Output the [X, Y] coordinate of the center of the cell containing the given text.  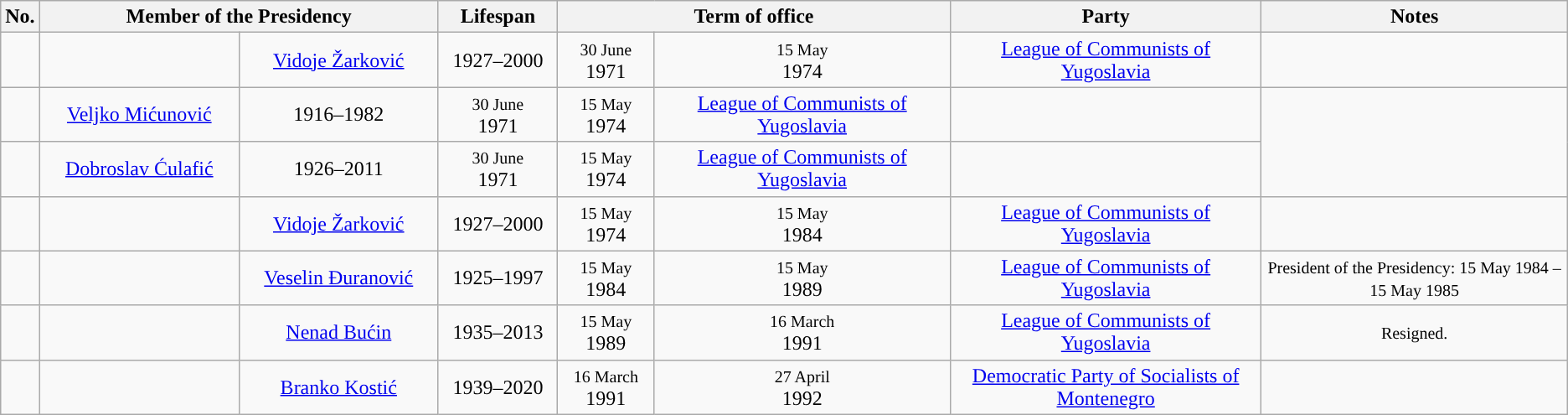
Notes [1414, 17]
Branko Kostić [338, 387]
Democratic Party of Socialists of Montenegro [1106, 387]
Veljko Mićunović [139, 114]
Veselin Đuranović [338, 278]
No. [20, 17]
27 April1992 [802, 387]
Party [1106, 17]
Member of the Presidency [239, 17]
Nenad Bućin [338, 332]
President of the Presidency: 15 May 1984 – 15 May 1985 [1414, 278]
1935–2013 [498, 332]
1926–2011 [338, 169]
Dobroslav Ćulafić [139, 169]
1916–1982 [338, 114]
1925–1997 [498, 278]
Resigned. [1414, 332]
1939–2020 [498, 387]
Term of office [754, 17]
Lifespan [498, 17]
